Find where the given text appears and provide that cell's center as (X, Y) coordinate. 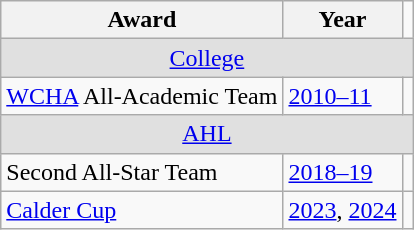
2018–19 (342, 172)
Award (142, 20)
Calder Cup (142, 210)
College (207, 58)
Second All-Star Team (142, 172)
WCHA All-Academic Team (142, 96)
AHL (207, 134)
2010–11 (342, 96)
2023, 2024 (342, 210)
Year (342, 20)
